Provide the [X, Y] coordinate of the cell's center where the given text is located.  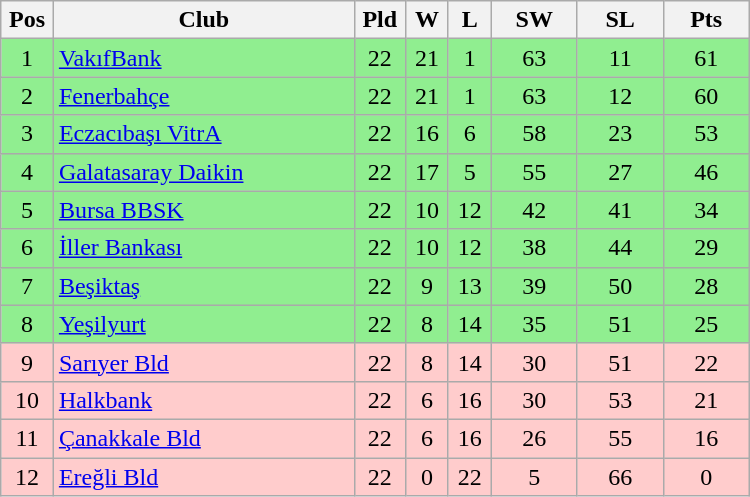
Pos [28, 20]
60 [706, 96]
Çanakkale Bld [204, 438]
44 [620, 248]
17 [426, 172]
66 [620, 477]
50 [620, 286]
42 [534, 210]
Pts [706, 20]
Halkbank [204, 400]
23 [620, 134]
25 [706, 324]
4 [28, 172]
46 [706, 172]
Eczacıbaşı VitrA [204, 134]
28 [706, 286]
Fenerbahçe [204, 96]
2 [28, 96]
Beşiktaş [204, 286]
Sarıyer Bld [204, 362]
29 [706, 248]
38 [534, 248]
27 [620, 172]
7 [28, 286]
Galatasaray Daikin [204, 172]
58 [534, 134]
41 [620, 210]
Bursa BBSK [204, 210]
Club [204, 20]
26 [534, 438]
VakıfBank [204, 58]
SL [620, 20]
13 [470, 286]
Yeşilyurt [204, 324]
34 [706, 210]
35 [534, 324]
W [426, 20]
3 [28, 134]
39 [534, 286]
L [470, 20]
SW [534, 20]
61 [706, 58]
İller Bankası [204, 248]
Ereğli Bld [204, 477]
Pld [380, 20]
